For the text-containing cell, return its midpoint in (x, y) coordinate format. 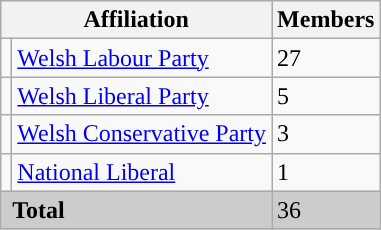
36 (326, 210)
3 (326, 134)
Welsh Conservative Party (142, 134)
Affiliation (136, 20)
Welsh Labour Party (142, 58)
National Liberal (142, 172)
1 (326, 172)
27 (326, 58)
Members (326, 20)
5 (326, 96)
Total (136, 210)
Welsh Liberal Party (142, 96)
